Pinpoint the cell where the given text exists, returning its (X, Y) midpoint coordinate. 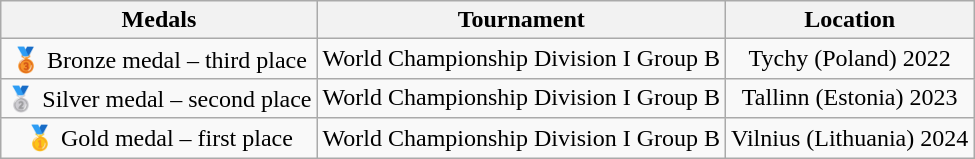
Tychy (Poland) 2022 (850, 59)
🥉 Bronze medal – third place (159, 59)
🥇 Gold medal – first place (159, 138)
Tournament (521, 20)
Tallinn (Estonia) 2023 (850, 98)
🥈 Silver medal – second place (159, 98)
Medals (159, 20)
Location (850, 20)
Vilnius (Lithuania) 2024 (850, 138)
